Scan for the cell matching the given text and deliver its [x, y] coordinate at center. 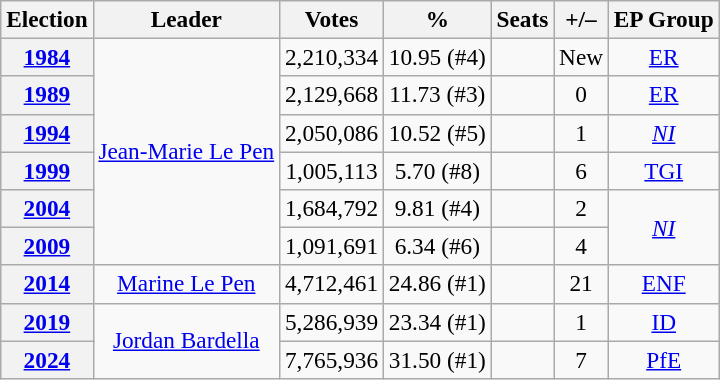
6.34 (#6) [437, 246]
PfE [664, 359]
Election [47, 19]
2019 [47, 322]
4 [582, 246]
+/– [582, 19]
2014 [47, 284]
Leader [186, 19]
ID [664, 322]
Jordan Bardella [186, 341]
23.34 (#1) [437, 322]
5.70 (#8) [437, 170]
11.73 (#3) [437, 95]
7,765,936 [332, 359]
ENF [664, 284]
Seats [522, 19]
Marine Le Pen [186, 284]
10.95 (#4) [437, 57]
1984 [47, 57]
21 [582, 284]
2,129,668 [332, 95]
1999 [47, 170]
2004 [47, 208]
1,091,691 [332, 246]
10.52 (#5) [437, 133]
% [437, 19]
1989 [47, 95]
7 [582, 359]
2,210,334 [332, 57]
6 [582, 170]
9.81 (#4) [437, 208]
1,684,792 [332, 208]
5,286,939 [332, 322]
TGI [664, 170]
24.86 (#1) [437, 284]
New [582, 57]
2,050,086 [332, 133]
1994 [47, 133]
0 [582, 95]
EP Group [664, 19]
Jean-Marie Le Pen [186, 152]
Votes [332, 19]
4,712,461 [332, 284]
2024 [47, 359]
2009 [47, 246]
31.50 (#1) [437, 359]
1,005,113 [332, 170]
2 [582, 208]
